Pinpoint the cell where the given text exists, returning its [X, Y] midpoint coordinate. 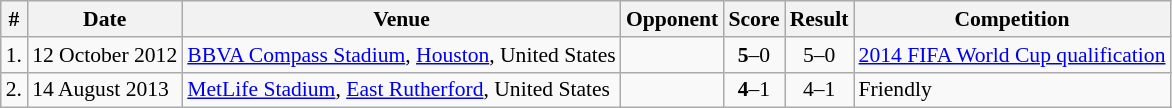
BBVA Compass Stadium, Houston, United States [402, 55]
Score [754, 19]
2014 FIFA World Cup qualification [1012, 55]
12 October 2012 [104, 55]
Date [104, 19]
1. [14, 55]
# [14, 19]
Opponent [672, 19]
2. [14, 90]
Result [820, 19]
Friendly [1012, 90]
Venue [402, 19]
MetLife Stadium, East Rutherford, United States [402, 90]
Competition [1012, 19]
14 August 2013 [104, 90]
